Scan for the cell matching the given text and deliver its [x, y] coordinate at center. 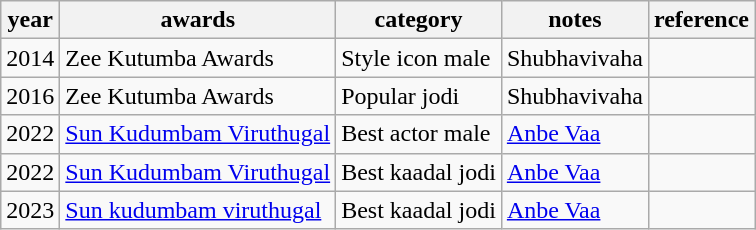
2023 [30, 210]
Style icon male [419, 58]
Sun kudumbam viruthugal [198, 210]
2016 [30, 96]
Popular jodi [419, 96]
year [30, 20]
reference [701, 20]
Best actor male [419, 134]
category [419, 20]
awards [198, 20]
2014 [30, 58]
notes [574, 20]
